Output the (X, Y) coordinate of the center of the cell containing the given text.  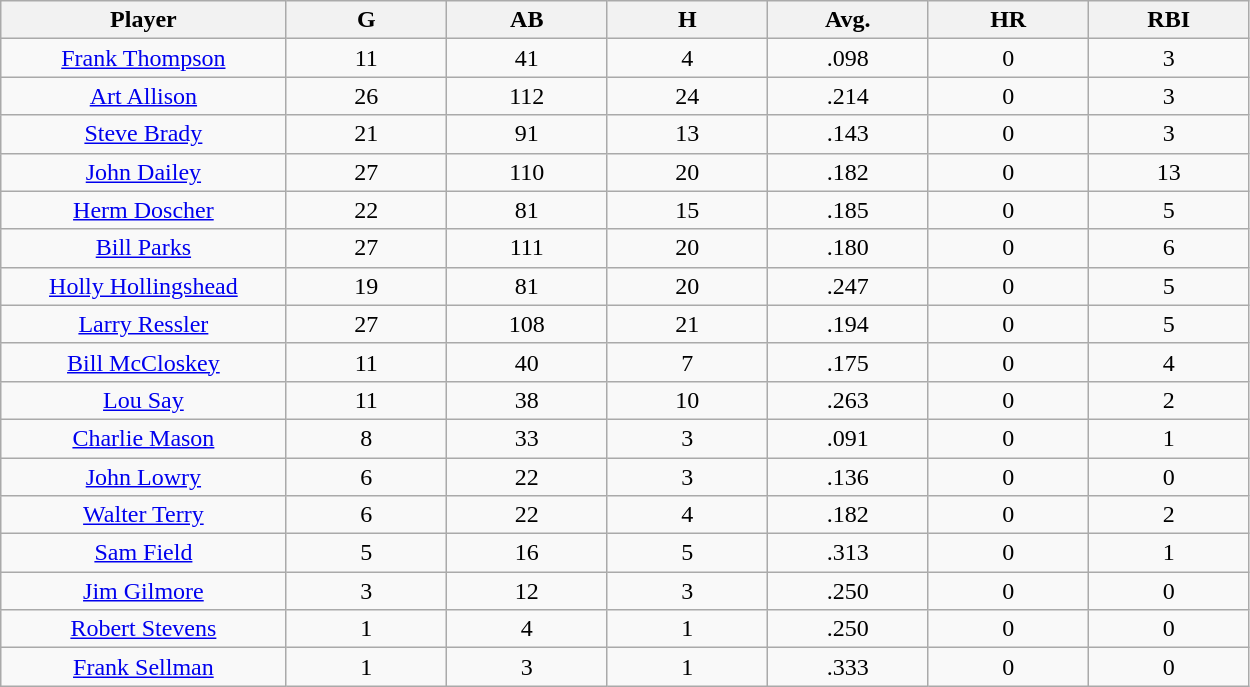
26 (366, 96)
Avg. (847, 20)
19 (366, 286)
G (366, 20)
.143 (847, 134)
15 (687, 210)
8 (366, 438)
John Lowry (144, 477)
Frank Thompson (144, 58)
.263 (847, 400)
Bill McCloskey (144, 362)
7 (687, 362)
H (687, 20)
33 (527, 438)
.136 (847, 477)
Player (144, 20)
Walter Terry (144, 515)
Jim Gilmore (144, 591)
.194 (847, 324)
Holly Hollingshead (144, 286)
Lou Say (144, 400)
.214 (847, 96)
Bill Parks (144, 248)
Steve Brady (144, 134)
RBI (1168, 20)
AB (527, 20)
Larry Ressler (144, 324)
.175 (847, 362)
16 (527, 553)
.313 (847, 553)
HR (1008, 20)
.185 (847, 210)
.333 (847, 667)
Frank Sellman (144, 667)
112 (527, 96)
108 (527, 324)
41 (527, 58)
111 (527, 248)
38 (527, 400)
91 (527, 134)
12 (527, 591)
10 (687, 400)
.091 (847, 438)
110 (527, 172)
Charlie Mason (144, 438)
.247 (847, 286)
.098 (847, 58)
John Dailey (144, 172)
24 (687, 96)
Herm Doscher (144, 210)
.180 (847, 248)
Art Allison (144, 96)
Sam Field (144, 553)
40 (527, 362)
Robert Stevens (144, 629)
